From the cell containing the given text, extract its center point as [x, y] coordinate. 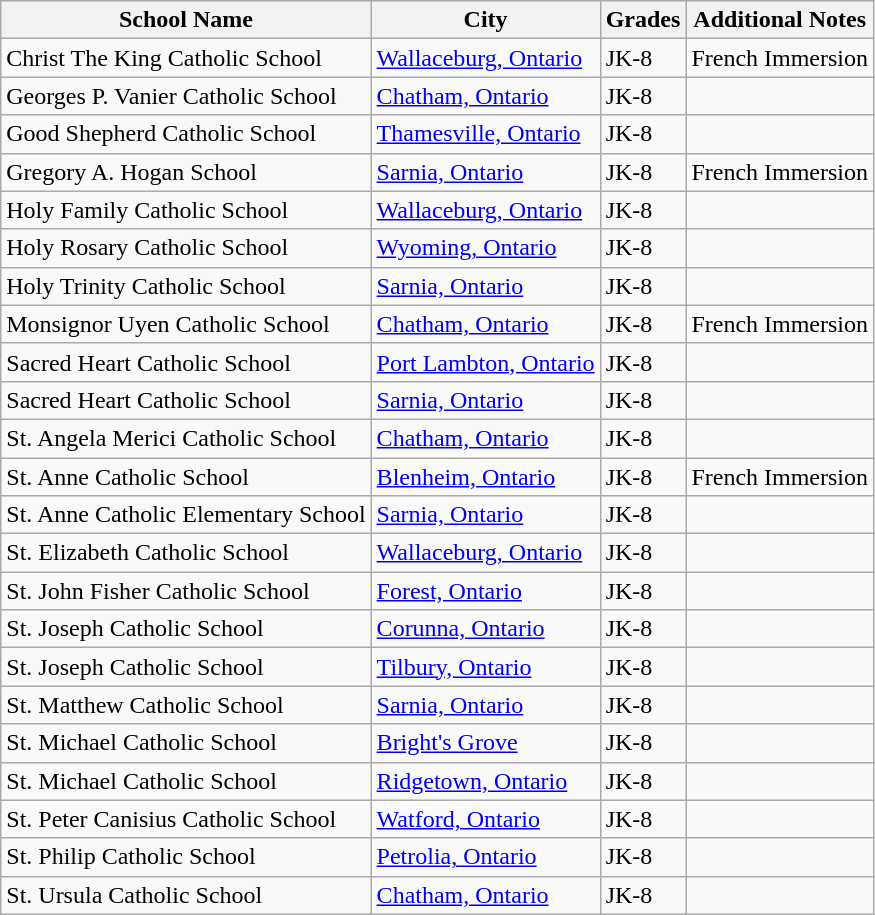
Blenheim, Ontario [486, 477]
Holy Rosary Catholic School [186, 248]
Bright's Grove [486, 743]
St. Matthew Catholic School [186, 705]
St. Anne Catholic School [186, 477]
Good Shepherd Catholic School [186, 134]
Monsignor Uyen Catholic School [186, 324]
Wyoming, Ontario [486, 248]
St. Ursula Catholic School [186, 895]
St. Anne Catholic Elementary School [186, 515]
Georges P. Vanier Catholic School [186, 96]
Grades [643, 20]
School Name [186, 20]
Watford, Ontario [486, 819]
Holy Trinity Catholic School [186, 286]
Port Lambton, Ontario [486, 362]
Ridgetown, Ontario [486, 781]
St. Peter Canisius Catholic School [186, 819]
St. John Fisher Catholic School [186, 591]
Forest, Ontario [486, 591]
Corunna, Ontario [486, 629]
Thamesville, Ontario [486, 134]
Additional Notes [780, 20]
Gregory A. Hogan School [186, 172]
Christ The King Catholic School [186, 58]
St. Elizabeth Catholic School [186, 553]
Petrolia, Ontario [486, 857]
Holy Family Catholic School [186, 210]
St. Angela Merici Catholic School [186, 438]
Tilbury, Ontario [486, 667]
St. Philip Catholic School [186, 857]
City [486, 20]
